Determine the [X, Y] coordinate at the center of the cell enclosing the given text.  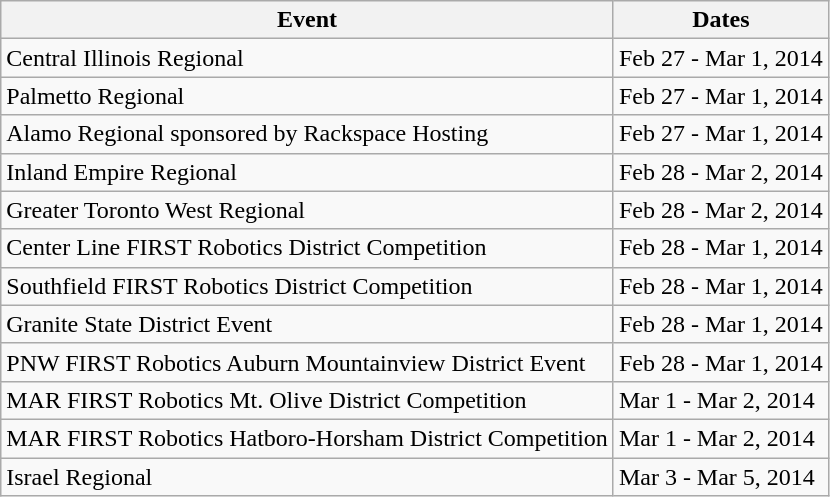
Greater Toronto West Regional [308, 210]
Mar 3 - Mar 5, 2014 [720, 477]
Southfield FIRST Robotics District Competition [308, 286]
MAR FIRST Robotics Mt. Olive District Competition [308, 400]
Granite State District Event [308, 324]
Israel Regional [308, 477]
Alamo Regional sponsored by Rackspace Hosting [308, 134]
Central Illinois Regional [308, 58]
Center Line FIRST Robotics District Competition [308, 248]
Palmetto Regional [308, 96]
Dates [720, 20]
PNW FIRST Robotics Auburn Mountainview District Event [308, 362]
Inland Empire Regional [308, 172]
Event [308, 20]
MAR FIRST Robotics Hatboro-Horsham District Competition [308, 438]
